Extract the (x, y) coordinate from the center of the cell holding the provided text.  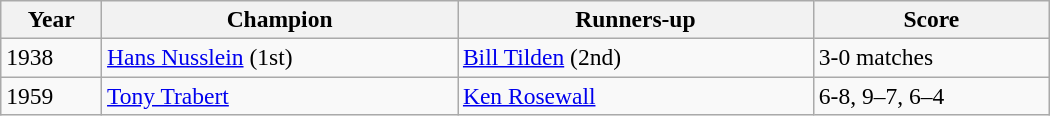
Bill Tilden (2nd) (636, 57)
Year (52, 19)
Tony Trabert (280, 95)
3-0 matches (931, 57)
Ken Rosewall (636, 95)
6-8, 9–7, 6–4 (931, 95)
Champion (280, 19)
Score (931, 19)
1959 (52, 95)
Hans Nusslein (1st) (280, 57)
1938 (52, 57)
Runners-up (636, 19)
